Extract the (x, y) coordinate from the center of the cell holding the provided text.  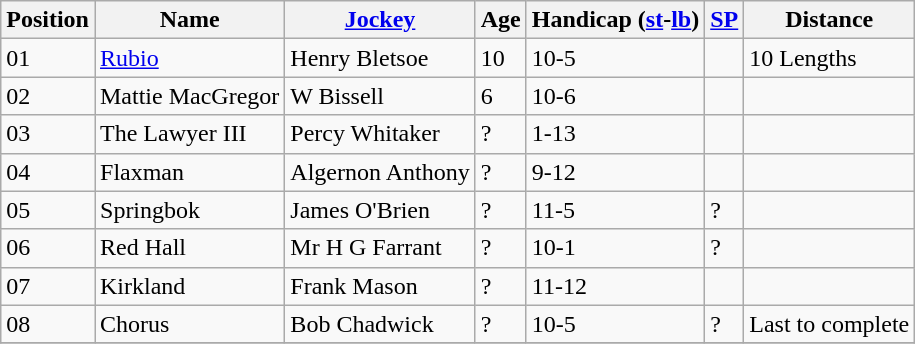
Henry Bletsoe (380, 58)
06 (48, 248)
Jockey (380, 20)
02 (48, 96)
Red Hall (189, 248)
Springbok (189, 210)
03 (48, 134)
Mr H G Farrant (380, 248)
11-5 (615, 210)
Percy Whitaker (380, 134)
Distance (830, 20)
6 (500, 96)
Bob Chadwick (380, 324)
Flaxman (189, 172)
The Lawyer III (189, 134)
Name (189, 20)
Chorus (189, 324)
07 (48, 286)
08 (48, 324)
10 (500, 58)
W Bissell (380, 96)
11-12 (615, 286)
Mattie MacGregor (189, 96)
Kirkland (189, 286)
1-13 (615, 134)
SP (724, 20)
Frank Mason (380, 286)
01 (48, 58)
Handicap (st-lb) (615, 20)
Position (48, 20)
10-1 (615, 248)
10-6 (615, 96)
04 (48, 172)
Age (500, 20)
9-12 (615, 172)
05 (48, 210)
10 Lengths (830, 58)
Rubio (189, 58)
Last to complete (830, 324)
Algernon Anthony (380, 172)
James O'Brien (380, 210)
